Provide the (x, y) coordinate of the cell's center where the given text is located.  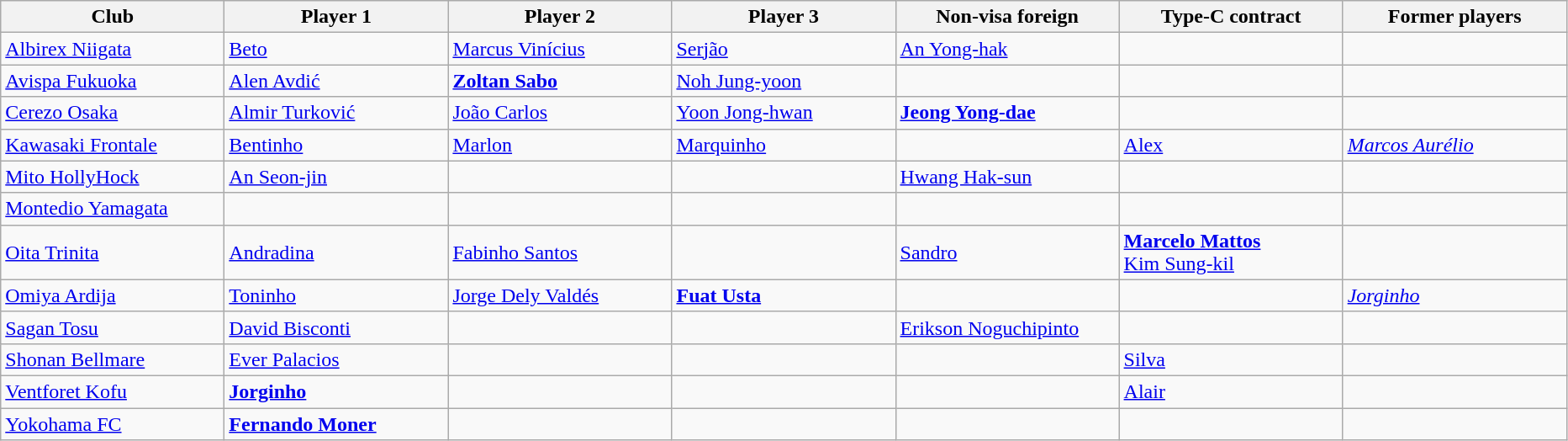
Cerezo Osaka (113, 113)
Alex (1231, 145)
Sagan Tosu (113, 327)
Marlon (560, 145)
Yokohama FC (113, 423)
Jorge Dely Valdés (560, 295)
Omiya Ardija (113, 295)
João Carlos (560, 113)
Alair (1231, 391)
Alen Avdić (336, 81)
Beto (336, 49)
Kawasaki Frontale (113, 145)
Noh Jung-yoon (784, 81)
Erikson Noguchipinto (1007, 327)
Toninho (336, 295)
Type-C contract (1231, 17)
Almir Turković (336, 113)
Montedio Yamagata (113, 209)
David Bisconti (336, 327)
Ventforet Kofu (113, 391)
Former players (1454, 17)
Avispa Fukuoka (113, 81)
Player 2 (560, 17)
Fernando Moner (336, 423)
Hwang Hak-sun (1007, 177)
Ever Palacios (336, 359)
Bentinho (336, 145)
Marquinho (784, 145)
Shonan Bellmare (113, 359)
Marcos Aurélio (1454, 145)
Sandro (1007, 252)
Andradina (336, 252)
Marcelo Mattos Kim Sung-kil (1231, 252)
Non-visa foreign (1007, 17)
Fabinho Santos (560, 252)
Fuat Usta (784, 295)
An Yong-hak (1007, 49)
Jeong Yong-dae (1007, 113)
Zoltan Sabo (560, 81)
Yoon Jong-hwan (784, 113)
Albirex Niigata (113, 49)
Silva (1231, 359)
Mito HollyHock (113, 177)
Serjão (784, 49)
Oita Trinita (113, 252)
Club (113, 17)
Marcus Vinícius (560, 49)
An Seon-jin (336, 177)
Player 1 (336, 17)
Player 3 (784, 17)
